Locate the cell with the specified text and output its (X, Y) center coordinate. 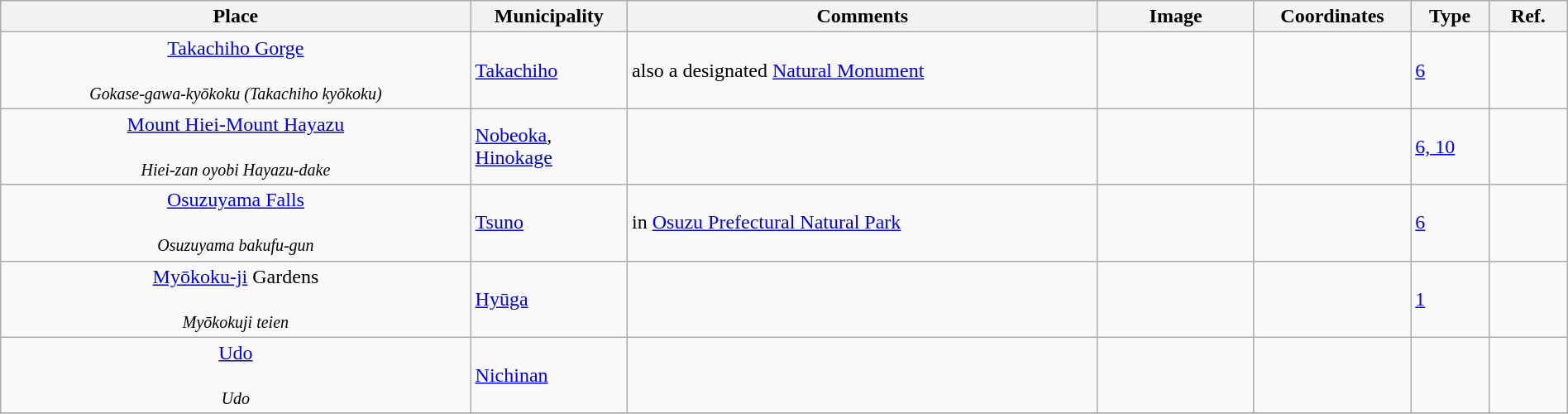
Takachiho (549, 70)
1 (1451, 299)
Mount Hiei-Mount HayazuHiei-zan oyobi Hayazu-dake (236, 147)
Comments (863, 17)
6, 10 (1451, 147)
Osuzuyama FallsOsuzuyama bakufu-gun (236, 223)
Image (1176, 17)
Hyūga (549, 299)
Ref. (1528, 17)
Municipality (549, 17)
Takachiho GorgeGokase-gawa-kyōkoku (Takachiho kyōkoku) (236, 70)
Nichinan (549, 375)
Coordinates (1331, 17)
also a designated Natural Monument (863, 70)
Place (236, 17)
Nobeoka, Hinokage (549, 147)
Tsuno (549, 223)
UdoUdo (236, 375)
Myōkoku-ji GardensMyōkokuji teien (236, 299)
Type (1451, 17)
in Osuzu Prefectural Natural Park (863, 223)
